From the cell containing the given text, extract its center point as (X, Y) coordinate. 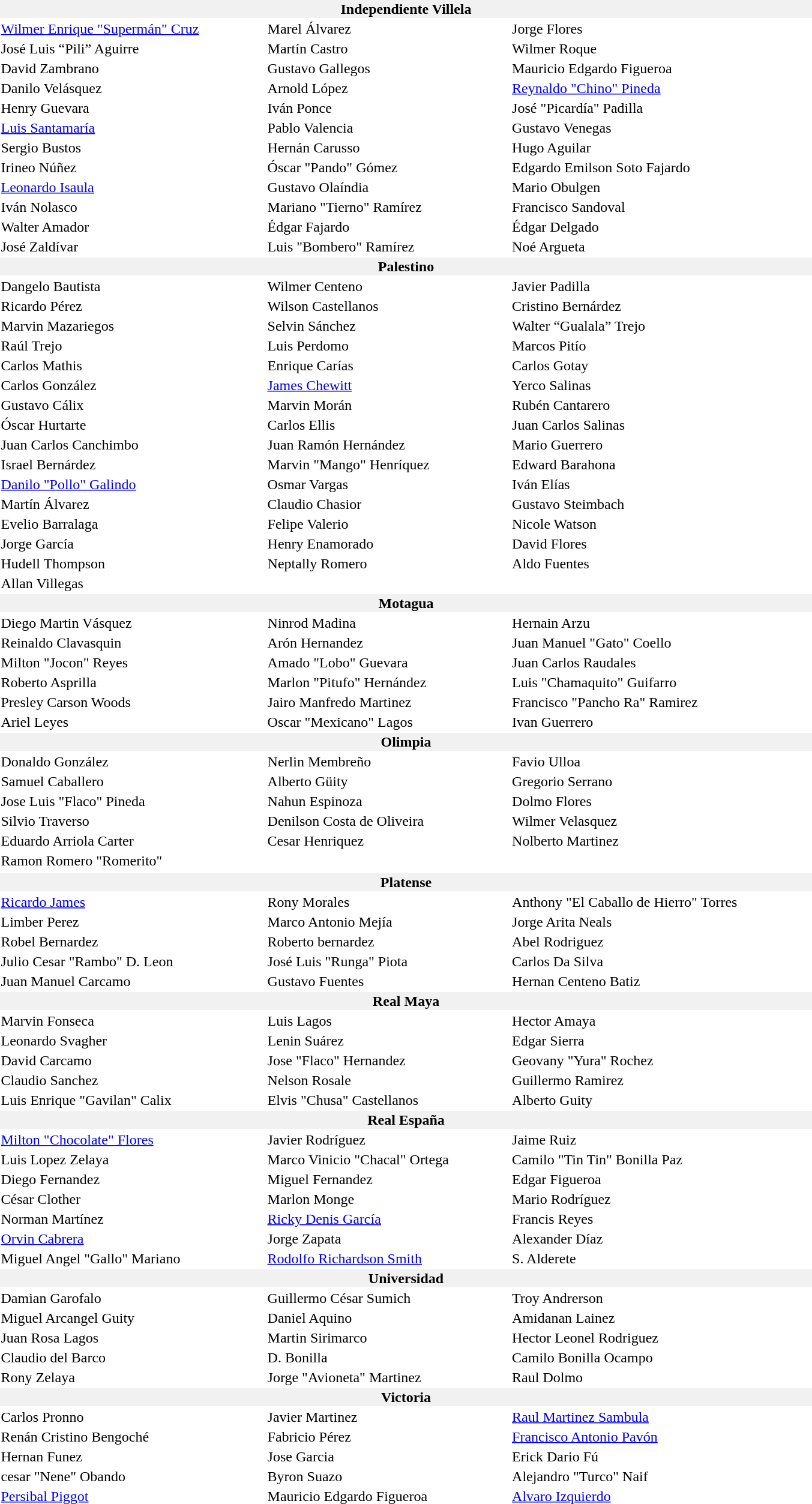
S. Alderete (661, 1259)
Felipe Valerio (388, 524)
Carlos Da Silva (661, 961)
Marco Antonio Mejía (388, 922)
Nahun Espinoza (388, 801)
Daniel Aquino (388, 1318)
Gustavo Cálix (132, 405)
Javier Padilla (661, 286)
Silvio Traverso (132, 821)
Cristino Bernárdez (661, 306)
Alejandro "Turco" Naif (661, 1476)
Marvin "Mango" Henríquez (388, 465)
Marvin Mazariegos (132, 326)
Juan Carlos Raudales (661, 663)
Guillermo Ramirez (661, 1080)
Wilmer Roque (661, 49)
Wilson Castellanos (388, 306)
Norman Martínez (132, 1219)
Gustavo Steimbach (661, 504)
Marel Álvarez (388, 29)
Hernain Arzu (661, 623)
Jose "Flaco" Hernandez (388, 1060)
Danilo "Pollo" Galindo (132, 484)
Real Maya (406, 1001)
Enrique Carías (388, 365)
Rodolfo Richardson Smith (388, 1259)
Mario Guerrero (661, 445)
Hernán Carusso (388, 148)
Juan Manuel Carcamo (132, 981)
Juan Carlos Salinas (661, 425)
Favio Ulloa (661, 762)
Edgar Sierra (661, 1041)
Motagua (406, 603)
Carlos Mathis (132, 365)
Dolmo Flores (661, 801)
Carlos Pronno (132, 1417)
Martin Sirimarco (388, 1338)
Milton "Chocolate" Flores (132, 1140)
Eduardo Arriola Carter (132, 841)
Platense (406, 882)
Leonardo Isaula (132, 187)
Óscar "Pando" Gómez (388, 167)
Dangelo Bautista (132, 286)
Claudio Sanchez (132, 1080)
Marvin Fonseca (132, 1021)
Gustavo Venegas (661, 128)
Diego Martin Vásquez (132, 623)
Robel Bernardez (132, 942)
Luis Lagos (388, 1021)
José Luis "Runga" Piota (388, 961)
Olimpia (406, 742)
Francis Reyes (661, 1219)
Osmar Vargas (388, 484)
Jaime Ruiz (661, 1140)
Amado "Lobo" Guevara (388, 663)
Mariano "Tierno" Ramírez (388, 207)
Javier Martinez (388, 1417)
Walter Amador (132, 227)
Alberto Guity (661, 1100)
Raúl Trejo (132, 346)
Marco Vinicio "Chacal" Ortega (388, 1160)
Noé Argueta (661, 247)
Martín Álvarez (132, 504)
Nelson Rosale (388, 1080)
Luis Lopez Zelaya (132, 1160)
Miguel Fernandez (388, 1179)
Diego Fernandez (132, 1179)
Édgar Fajardo (388, 227)
Universidad (406, 1278)
Victoria (406, 1397)
Oscar "Mexicano" Lagos (388, 722)
Real España (406, 1120)
Guillermo César Sumich (388, 1298)
Luis Santamaría (132, 128)
Roberto Asprilla (132, 682)
Iván Ponce (388, 108)
Jorge Arita Neals (661, 922)
Marvin Morán (388, 405)
Juan Rosa Lagos (132, 1338)
Orvin Cabrera (132, 1239)
José Zaldívar (132, 247)
Allan Villegas (132, 583)
Arnold López (388, 88)
Ricky Denis García (388, 1219)
Mario Obulgen (661, 187)
Juan Ramón Hernández (388, 445)
Francisco Antonio Pavón (661, 1437)
Raul Martinez Sambula (661, 1417)
Independiente Villela (406, 9)
David Flores (661, 544)
D. Bonilla (388, 1358)
Mauricio Edgardo Figueroa (661, 68)
Elvis "Chusa" Castellanos (388, 1100)
Carlos Ellis (388, 425)
José Luis “Pili” Aguirre (132, 49)
Donaldo González (132, 762)
Hugo Aguilar (661, 148)
Iván Elías (661, 484)
Hernan Centeno Batiz (661, 981)
Luis "Chamaquito" Guifarro (661, 682)
Walter “Gualala” Trejo (661, 326)
Reynaldo "Chino" Pineda (661, 88)
Edgardo Emilson Soto Fajardo (661, 167)
Mario Rodríguez (661, 1199)
Jorge "Avioneta" Martinez (388, 1377)
Nicole Watson (661, 524)
Yerco Salinas (661, 385)
Óscar Hurtarte (132, 425)
Jorge Zapata (388, 1239)
Jorge Flores (661, 29)
Gregorio Serrano (661, 781)
Leonardo Svagher (132, 1041)
Claudio del Barco (132, 1358)
Carlos Gotay (661, 365)
Iván Nolasco (132, 207)
Damian Garofalo (132, 1298)
Ariel Leyes (132, 722)
Ivan Guerrero (661, 722)
Marlon "Pitufo" Hernández (388, 682)
Francisco Sandoval (661, 207)
Juan Manuel "Gato" Coello (661, 643)
Martín Castro (388, 49)
Abel Rodriguez (661, 942)
Javier Rodríguez (388, 1140)
Claudio Chasior (388, 504)
Cesar Henriquez (388, 841)
Henry Enamorado (388, 544)
Édgar Delgado (661, 227)
Jose Garcia (388, 1457)
Marcos Pitío (661, 346)
Renán Cristino Bengoché (132, 1437)
Jose Luis "Flaco" Pineda (132, 801)
Roberto bernardez (388, 942)
Alexander Díaz (661, 1239)
Rony Zelaya (132, 1377)
Rubén Cantarero (661, 405)
Juan Carlos Canchimbo (132, 445)
Pablo Valencia (388, 128)
David Zambrano (132, 68)
Raul Dolmo (661, 1377)
Ricardo James (132, 902)
Hernan Funez (132, 1457)
Edgar Figueroa (661, 1179)
Wilmer Velasquez (661, 821)
Geovany "Yura" Rochez (661, 1060)
Camilo Bonilla Ocampo (661, 1358)
Sergio Bustos (132, 148)
Julio Cesar "Rambo" D. Leon (132, 961)
Hector Amaya (661, 1021)
Palestino (406, 266)
Neptally Romero (388, 564)
Arón Hernandez (388, 643)
Jorge García (132, 544)
Alberto Güity (388, 781)
Limber Perez (132, 922)
Ricardo Pérez (132, 306)
Francisco "Pancho Ra" Ramirez (661, 702)
Miguel Arcangel Guity (132, 1318)
Ramon Romero "Romerito" (132, 861)
Rony Morales (388, 902)
Hudell Thompson (132, 564)
Selvin Sánchez (388, 326)
Wilmer Enrique "Supermán" Cruz (132, 29)
Presley Carson Woods (132, 702)
Nerlin Membreño (388, 762)
Luis Perdomo (388, 346)
Denilson Costa de Oliveira (388, 821)
Henry Guevara (132, 108)
Troy Andrerson (661, 1298)
Gustavo Olaíndia (388, 187)
Luis "Bombero" Ramírez (388, 247)
José "Picardía" Padilla (661, 108)
Ninrod Madina (388, 623)
Marlon Monge (388, 1199)
Wilmer Centeno (388, 286)
Lenin Suárez (388, 1041)
Gustavo Gallegos (388, 68)
Danilo Velásquez (132, 88)
Edward Barahona (661, 465)
Irineo Núñez (132, 167)
Samuel Caballero (132, 781)
Aldo Fuentes (661, 564)
Gustavo Fuentes (388, 981)
Jairo Manfredo Martinez (388, 702)
Evelio Barralaga (132, 524)
David Carcamo (132, 1060)
Amidanan Lainez (661, 1318)
cesar "Nene" Obando (132, 1476)
Carlos González (132, 385)
James Chewitt (388, 385)
César Clother (132, 1199)
Reinaldo Clavasquin (132, 643)
Byron Suazo (388, 1476)
Erick Dario Fú (661, 1457)
Milton "Jocon" Reyes (132, 663)
Israel Bernárdez (132, 465)
Miguel Angel "Gallo" Mariano (132, 1259)
Camilo "Tin Tin" Bonilla Paz (661, 1160)
Fabricio Pérez (388, 1437)
Nolberto Martinez (661, 841)
Luis Enrique "Gavilan" Calix (132, 1100)
Hector Leonel Rodriguez (661, 1338)
Anthony "El Caballo de Hierro" Torres (661, 902)
